For the text-containing cell, return its midpoint in [X, Y] coordinate format. 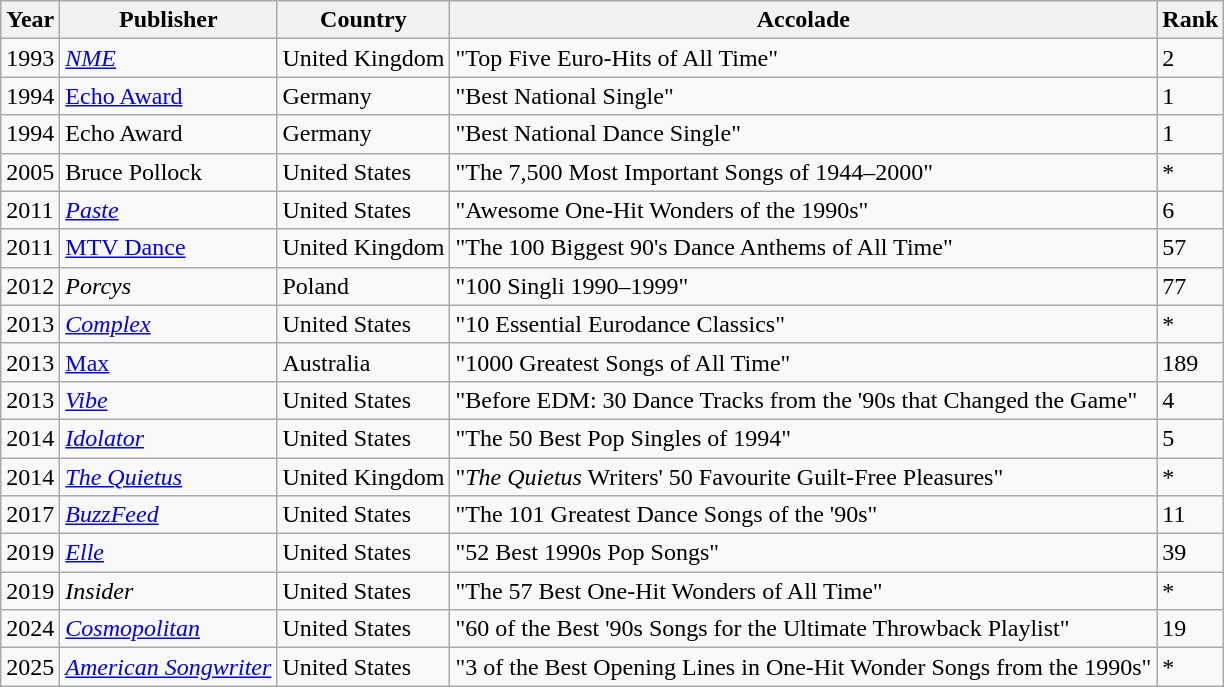
1993 [30, 58]
2005 [30, 172]
The Quietus [168, 477]
Porcys [168, 286]
MTV Dance [168, 248]
Paste [168, 210]
"The 50 Best Pop Singles of 1994" [804, 438]
"The 7,500 Most Important Songs of 1944–2000" [804, 172]
"52 Best 1990s Pop Songs" [804, 553]
2 [1190, 58]
2024 [30, 629]
"3 of the Best Opening Lines in One-Hit Wonder Songs from the 1990s" [804, 667]
"The 101 Greatest Dance Songs of the '90s" [804, 515]
Publisher [168, 20]
American Songwriter [168, 667]
Complex [168, 324]
"60 of the Best '90s Songs for the Ultimate Throwback Playlist" [804, 629]
6 [1190, 210]
Rank [1190, 20]
4 [1190, 400]
77 [1190, 286]
5 [1190, 438]
"Awesome One-Hit Wonders of the 1990s" [804, 210]
NME [168, 58]
"10 Essential Eurodance Classics" [804, 324]
"Top Five Euro-Hits of All Time" [804, 58]
"The 100 Biggest 90's Dance Anthems of All Time" [804, 248]
Accolade [804, 20]
11 [1190, 515]
"Best National Dance Single" [804, 134]
"The Quietus Writers' 50 Favourite Guilt-Free Pleasures" [804, 477]
2017 [30, 515]
Cosmopolitan [168, 629]
2025 [30, 667]
"100 Singli 1990–1999" [804, 286]
"Best National Single" [804, 96]
Max [168, 362]
Idolator [168, 438]
Insider [168, 591]
BuzzFeed [168, 515]
"The 57 Best One-Hit Wonders of All Time" [804, 591]
Bruce Pollock [168, 172]
"Before EDM: 30 Dance Tracks from the '90s that Changed the Game" [804, 400]
Australia [364, 362]
Poland [364, 286]
Vibe [168, 400]
Country [364, 20]
2012 [30, 286]
Elle [168, 553]
19 [1190, 629]
Year [30, 20]
39 [1190, 553]
57 [1190, 248]
189 [1190, 362]
"1000 Greatest Songs of All Time" [804, 362]
